Find where the given text appears and provide that cell's center as (X, Y) coordinate. 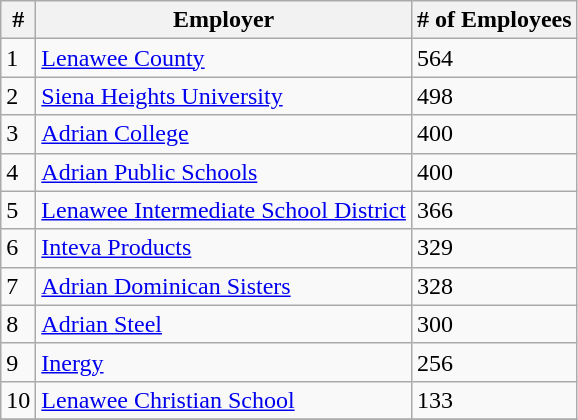
10 (18, 400)
498 (494, 96)
564 (494, 58)
3 (18, 134)
Employer (224, 20)
Adrian Dominican Sisters (224, 286)
Lenawee Intermediate School District (224, 210)
329 (494, 248)
4 (18, 172)
5 (18, 210)
Adrian Public Schools (224, 172)
9 (18, 362)
8 (18, 324)
# (18, 20)
Siena Heights University (224, 96)
328 (494, 286)
366 (494, 210)
Inergy (224, 362)
2 (18, 96)
Lenawee County (224, 58)
1 (18, 58)
256 (494, 362)
Adrian College (224, 134)
Adrian Steel (224, 324)
# of Employees (494, 20)
300 (494, 324)
Inteva Products (224, 248)
Lenawee Christian School (224, 400)
6 (18, 248)
133 (494, 400)
7 (18, 286)
